Capture the cell that displays the provided text and extract its [x, y] central coordinate. 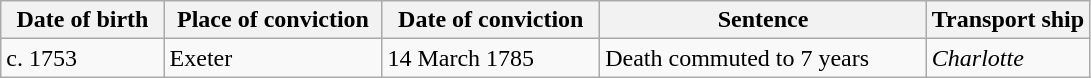
Place of conviction [273, 20]
Date of conviction [491, 20]
Date of birth [82, 20]
14 March 1785 [491, 58]
c. 1753 [82, 58]
Transport ship [1008, 20]
Exeter [273, 58]
Charlotte [1008, 58]
Sentence [764, 20]
Death commuted to 7 years [764, 58]
